Scan for the cell matching the given text and deliver its [x, y] coordinate at center. 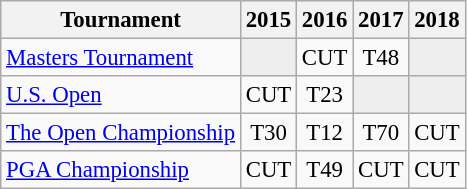
Tournament [121, 20]
2016 [325, 20]
T70 [381, 133]
2015 [268, 20]
2017 [381, 20]
T30 [268, 133]
PGA Championship [121, 170]
Masters Tournament [121, 58]
T48 [381, 58]
T49 [325, 170]
The Open Championship [121, 133]
T12 [325, 133]
U.S. Open [121, 95]
T23 [325, 95]
2018 [437, 20]
